Extract the (X, Y) coordinate from the center of the cell holding the provided text.  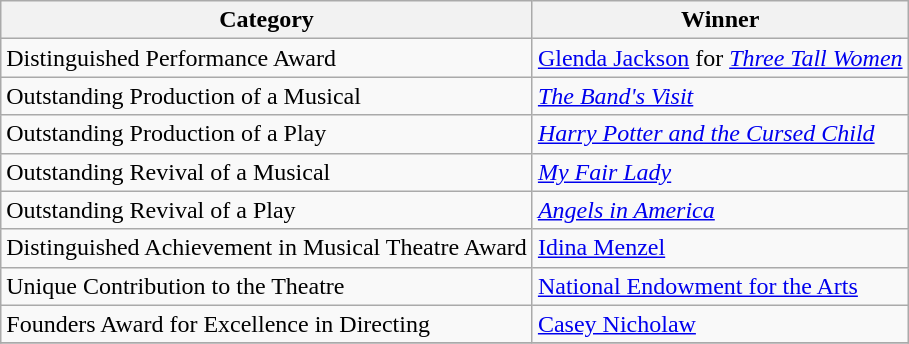
Distinguished Achievement in Musical Theatre Award (267, 248)
Harry Potter and the Cursed Child (720, 134)
Unique Contribution to the Theatre (267, 286)
Outstanding Production of a Play (267, 134)
My Fair Lady (720, 172)
Glenda Jackson for Three Tall Women (720, 58)
Idina Menzel (720, 248)
Outstanding Revival of a Musical (267, 172)
Founders Award for Excellence in Directing (267, 324)
Category (267, 20)
Winner (720, 20)
Casey Nicholaw (720, 324)
National Endowment for the Arts (720, 286)
The Band's Visit (720, 96)
Distinguished Performance Award (267, 58)
Outstanding Production of a Musical (267, 96)
Angels in America (720, 210)
Outstanding Revival of a Play (267, 210)
